Pinpoint the cell where the given text exists, returning its (X, Y) midpoint coordinate. 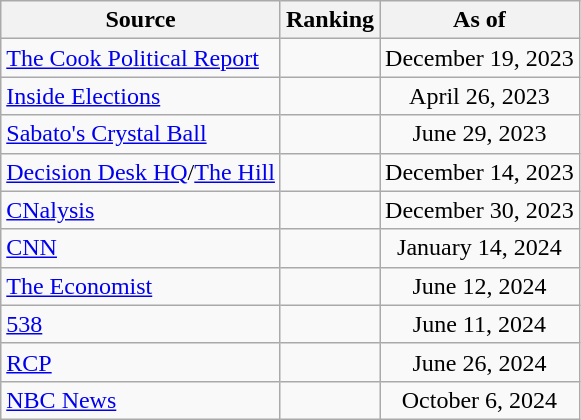
June 26, 2024 (480, 362)
December 19, 2023 (480, 58)
Inside Elections (141, 96)
June 11, 2024 (480, 324)
Decision Desk HQ/The Hill (141, 172)
Sabato's Crystal Ball (141, 134)
CNN (141, 248)
538 (141, 324)
CNalysis (141, 210)
The Economist (141, 286)
April 26, 2023 (480, 96)
June 12, 2024 (480, 286)
Ranking (330, 20)
June 29, 2023 (480, 134)
The Cook Political Report (141, 58)
December 14, 2023 (480, 172)
January 14, 2024 (480, 248)
RCP (141, 362)
December 30, 2023 (480, 210)
As of (480, 20)
NBC News (141, 400)
Source (141, 20)
October 6, 2024 (480, 400)
